Search for the cell housing the specified text and yield its (x, y) center coordinate. 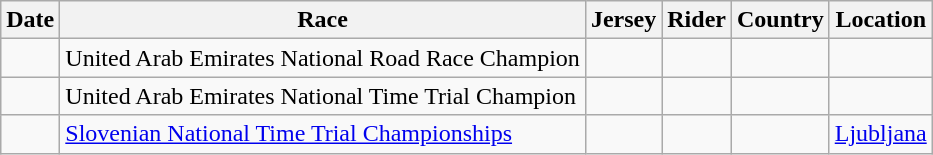
Rider (697, 20)
United Arab Emirates National Time Trial Champion (323, 96)
Jersey (623, 20)
Location (880, 20)
United Arab Emirates National Road Race Champion (323, 58)
Slovenian National Time Trial Championships (323, 134)
Date (30, 20)
Ljubljana (880, 134)
Race (323, 20)
Country (780, 20)
